Scan for the cell matching the given text and deliver its (x, y) coordinate at center. 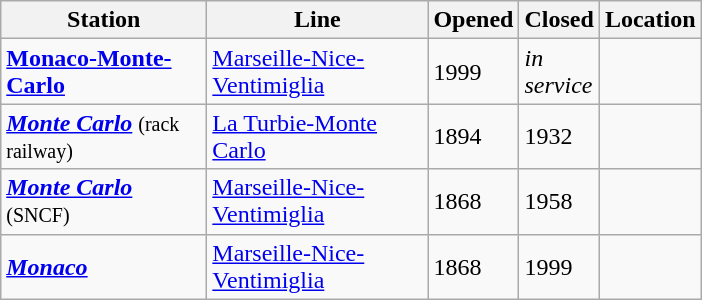
La Turbie-Monte Carlo (318, 136)
Monaco (104, 266)
Location (650, 20)
Opened (474, 20)
1932 (559, 136)
Monte Carlo (SNCF) (104, 202)
1894 (474, 136)
Station (104, 20)
Monte Carlo (rack railway) (104, 136)
in service (559, 72)
Monaco-Monte-Carlo (104, 72)
Line (318, 20)
Closed (559, 20)
1958 (559, 202)
